Capture the cell that displays the provided text and extract its [x, y] central coordinate. 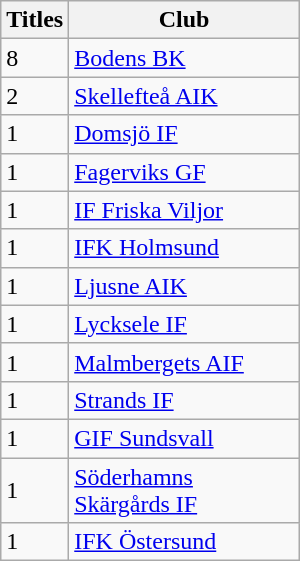
GIF Sundsvall [184, 438]
Domsjö IF [184, 134]
Malmbergets AIF [184, 362]
Skellefteå AIK [184, 96]
8 [35, 58]
Lycksele IF [184, 324]
Bodens BK [184, 58]
IFK Östersund [184, 542]
Ljusne AIK [184, 286]
Söderhamns Skärgårds IF [184, 490]
Titles [35, 20]
Strands IF [184, 400]
2 [35, 96]
IF Friska Viljor [184, 210]
IFK Holmsund [184, 248]
Fagerviks GF [184, 172]
Club [184, 20]
